Extract the [x, y] coordinate from the center of the cell holding the provided text.  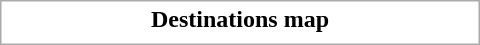
Destinations map [240, 19]
